Locate the cell with the specified text and output its [X, Y] center coordinate. 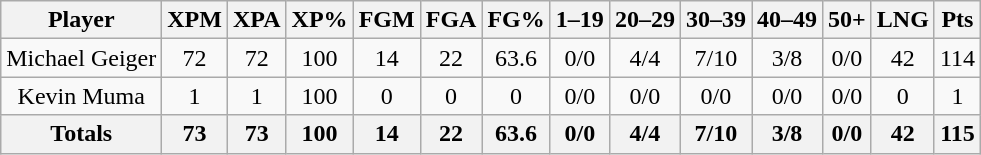
XPM [195, 20]
LNG [902, 20]
1–19 [580, 20]
XPA [256, 20]
114 [957, 58]
115 [957, 134]
40–49 [788, 20]
20–29 [644, 20]
Pts [957, 20]
50+ [848, 20]
FGA [451, 20]
FG% [516, 20]
XP% [320, 20]
Player [82, 20]
Kevin Muma [82, 96]
30–39 [716, 20]
Michael Geiger [82, 58]
Totals [82, 134]
FGM [386, 20]
